Extract the (x, y) coordinate from the center of the cell holding the provided text.  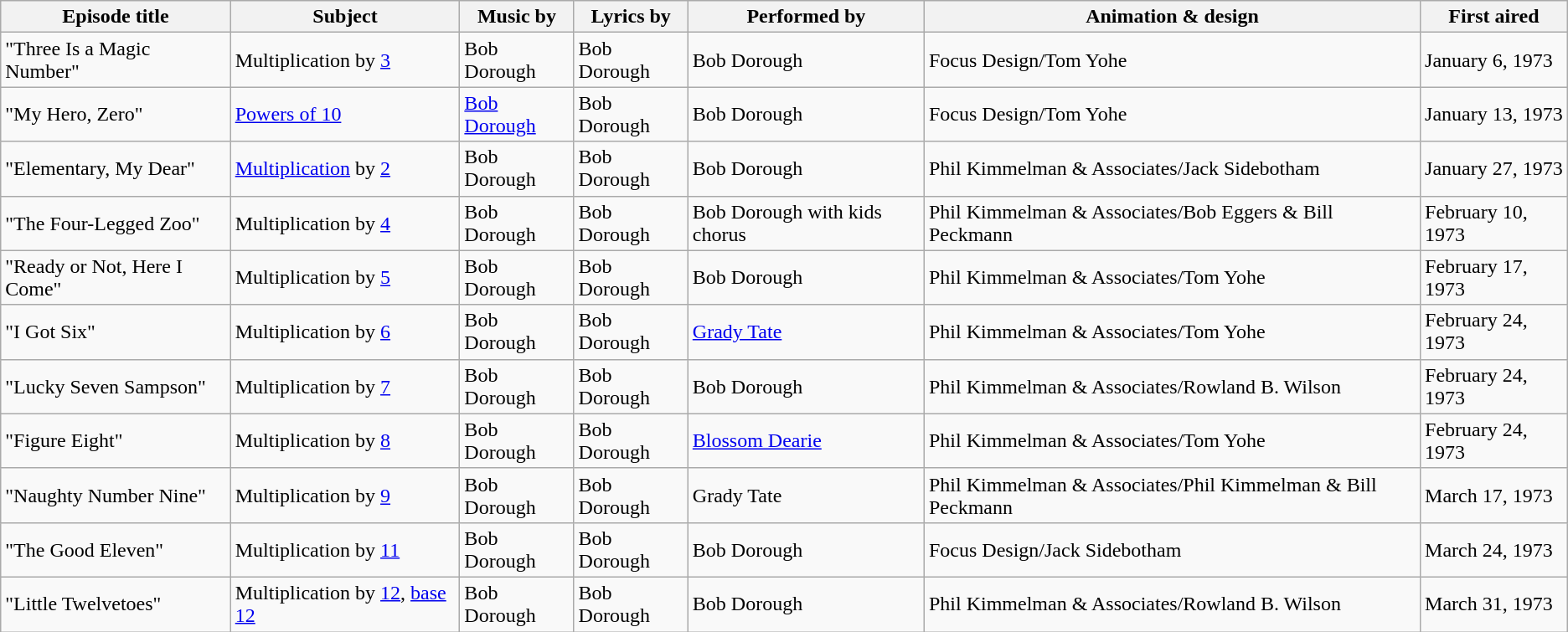
March 24, 1973 (1494, 549)
"Elementary, My Dear" (116, 169)
Subject (345, 17)
Lyrics by (631, 17)
"Naughty Number Nine" (116, 496)
Phil Kimmelman & Associates/Jack Sidebotham (1172, 169)
January 6, 1973 (1494, 60)
"The Four-Legged Zoo" (116, 223)
"Little Twelvetoes" (116, 604)
Multiplication by 6 (345, 331)
Phil Kimmelman & Associates/Phil Kimmelman & Bill Peckmann (1172, 496)
Multiplication by 5 (345, 278)
Phil Kimmelman & Associates/Bob Eggers & Bill Peckmann (1172, 223)
Focus Design/Jack Sidebotham (1172, 549)
Multiplication by 8 (345, 440)
January 13, 1973 (1494, 114)
Multiplication by 3 (345, 60)
February 10, 1973 (1494, 223)
Animation & design (1172, 17)
"Lucky Seven Sampson" (116, 387)
March 17, 1973 (1494, 496)
Multiplication by 11 (345, 549)
March 31, 1973 (1494, 604)
"Three Is a Magic Number" (116, 60)
Bob Dorough with kids chorus (806, 223)
"I Got Six" (116, 331)
Multiplication by 2 (345, 169)
January 27, 1973 (1494, 169)
"Ready or Not, Here I Come" (116, 278)
Multiplication by 7 (345, 387)
Multiplication by 12, base 12 (345, 604)
Multiplication by 4 (345, 223)
Powers of 10 (345, 114)
Multiplication by 9 (345, 496)
"The Good Eleven" (116, 549)
Episode title (116, 17)
"My Hero, Zero" (116, 114)
Performed by (806, 17)
Music by (517, 17)
February 17, 1973 (1494, 278)
Blossom Dearie (806, 440)
"Figure Eight" (116, 440)
First aired (1494, 17)
